Pinpoint the cell where the given text exists, returning its (x, y) midpoint coordinate. 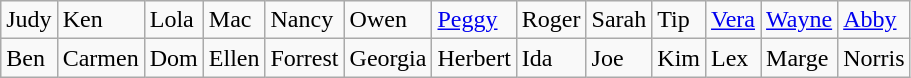
Marge (800, 58)
Abby (874, 20)
Kim (679, 58)
Sarah (619, 20)
Lex (734, 58)
Wayne (800, 20)
Forrest (304, 58)
Vera (734, 20)
Tip (679, 20)
Peggy (474, 20)
Lola (174, 20)
Ida (551, 58)
Carmen (100, 58)
Georgia (388, 58)
Judy (29, 20)
Ken (100, 20)
Joe (619, 58)
Roger (551, 20)
Mac (234, 20)
Ben (29, 58)
Herbert (474, 58)
Norris (874, 58)
Dom (174, 58)
Owen (388, 20)
Ellen (234, 58)
Nancy (304, 20)
